Return [X, Y] of the center of cell containing provided text 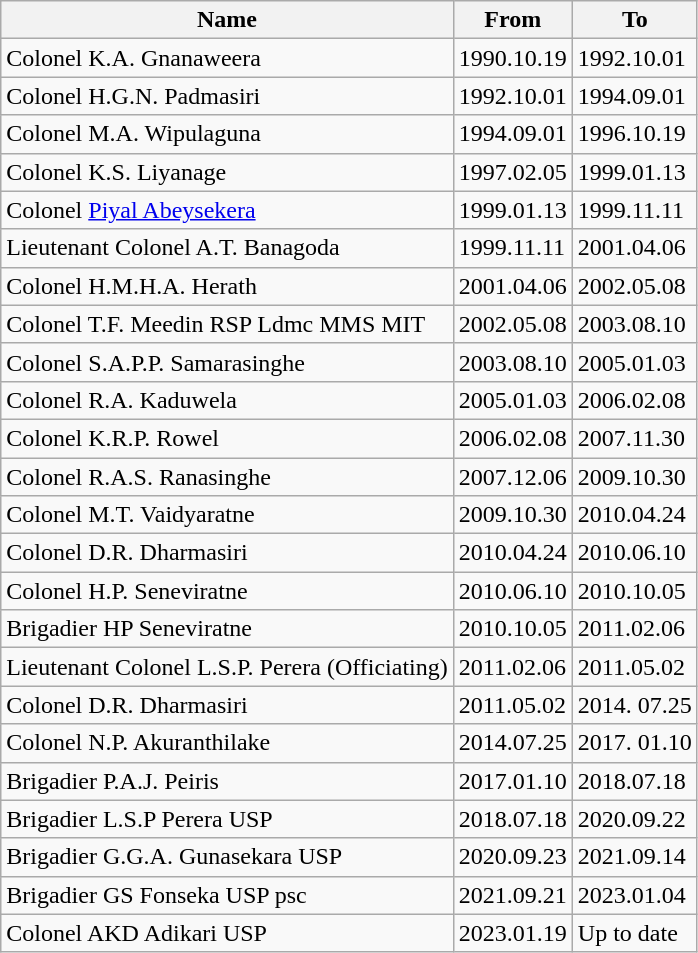
Colonel N.P. Akuranthilake [228, 743]
Up to date [634, 933]
2017.01.10 [512, 781]
2023.01.04 [634, 895]
Colonel R.A.S. Ranasinghe [228, 477]
Colonel R.A. Kaduwela [228, 400]
Colonel K.S. Liyanage [228, 172]
2007.12.06 [512, 477]
2020.09.23 [512, 857]
Lieutenant Colonel A.T. Banagoda [228, 248]
Colonel AKD Adikari USP [228, 933]
Brigadier GS Fonseka USP psc [228, 895]
Colonel H.M.H.A. Herath [228, 286]
Colonel H.G.N. Padmasiri [228, 96]
1990.10.19 [512, 58]
Name [228, 20]
Colonel M.T. Vaidyaratne [228, 515]
Colonel Piyal Abeysekera [228, 210]
2014.07.25 [512, 743]
2021.09.21 [512, 895]
Colonel K.R.P. Rowel [228, 438]
Brigadier L.S.P Perera USP [228, 819]
2021.09.14 [634, 857]
Brigadier HP Seneviratne [228, 629]
To [634, 20]
From [512, 20]
Colonel T.F. Meedin RSP Ldmc MMS MIT [228, 324]
2020.09.22 [634, 819]
Colonel S.A.P.P. Samarasinghe [228, 362]
Lieutenant Colonel L.S.P. Perera (Officiating) [228, 667]
Colonel M.A. Wipulaguna [228, 134]
Colonel H.P. Seneviratne [228, 591]
Colonel K.A. Gnanaweera [228, 58]
2014. 07.25 [634, 705]
Brigadier P.A.J. Peiris [228, 781]
2023.01.19 [512, 933]
2007.11.30 [634, 438]
1997.02.05 [512, 172]
2017. 01.10 [634, 743]
1996.10.19 [634, 134]
Brigadier G.G.A. Gunasekara USP [228, 857]
